For the text-containing cell, return its midpoint in (X, Y) coordinate format. 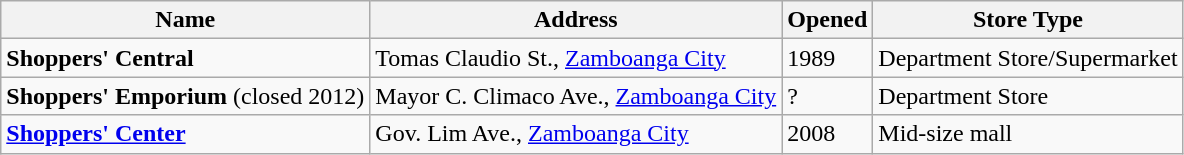
Shoppers' Central (186, 58)
Store Type (1028, 20)
1989 (828, 58)
Opened (828, 20)
Shoppers' Center (186, 134)
Shoppers' Emporium (closed 2012) (186, 96)
Name (186, 20)
Department Store/Supermarket (1028, 58)
Tomas Claudio St., Zamboanga City (576, 58)
Address (576, 20)
Mayor C. Climaco Ave., Zamboanga City (576, 96)
Gov. Lim Ave., Zamboanga City (576, 134)
Mid-size mall (1028, 134)
Department Store (1028, 96)
? (828, 96)
2008 (828, 134)
